Extract the (x, y) coordinate from the center of the cell holding the provided text.  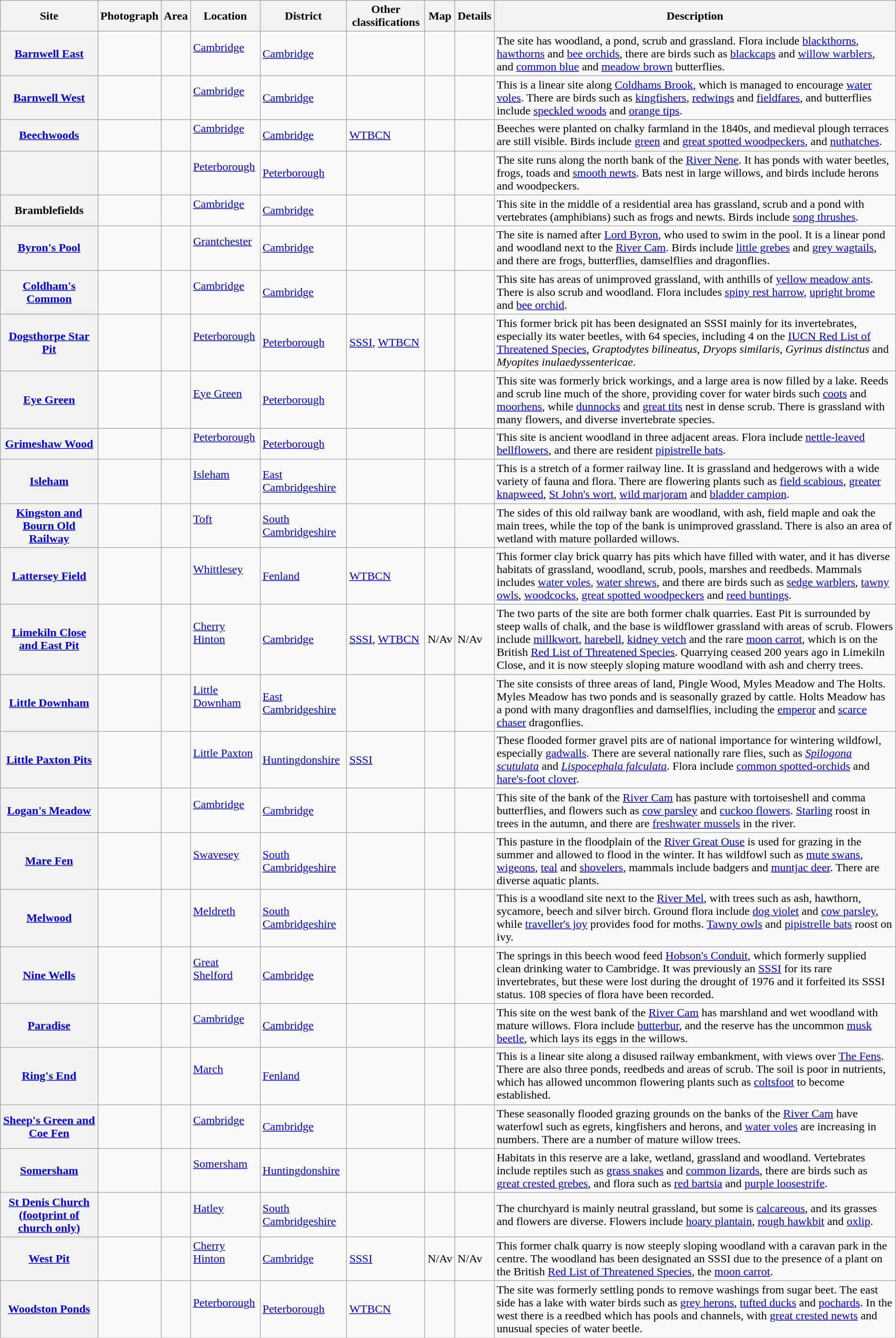
Description (695, 16)
Hatley (225, 1214)
Nine Wells (49, 975)
March (225, 1076)
Beechwoods (49, 135)
Little Paxton (225, 760)
Grantchester (225, 248)
Meldreth (225, 918)
Map (440, 16)
Grimeshaw Wood (49, 443)
Sheep's Green and Coe Fen (49, 1126)
This site is ancient woodland in three adjacent areas. Flora include nettle-leaved bellflowers, and there are resident pipistrelle bats. (695, 443)
Location (225, 16)
Other classifications (386, 16)
Limekiln Close and East Pit (49, 640)
Barnwell West (49, 98)
Mare Fen (49, 861)
Site (49, 16)
Melwood (49, 918)
Byron's Pool (49, 248)
Details (474, 16)
Dogsthorpe Star Pit (49, 343)
Ring's End (49, 1076)
Kingston and Bourn Old Railway (49, 526)
Great Shelford (225, 975)
District (303, 16)
Woodston Ponds (49, 1309)
Toft (225, 526)
West Pit (49, 1259)
St Denis Church (footprint of church only) (49, 1214)
Bramblefields (49, 211)
Area (176, 16)
Logan's Meadow (49, 810)
Photograph (129, 16)
Coldham's Common (49, 292)
Barnwell East (49, 54)
Little Paxton Pits (49, 760)
Whittlesey (225, 576)
Swavesey (225, 861)
Paradise (49, 1025)
Lattersey Field (49, 576)
